Search for the cell housing the specified text and yield its [X, Y] center coordinate. 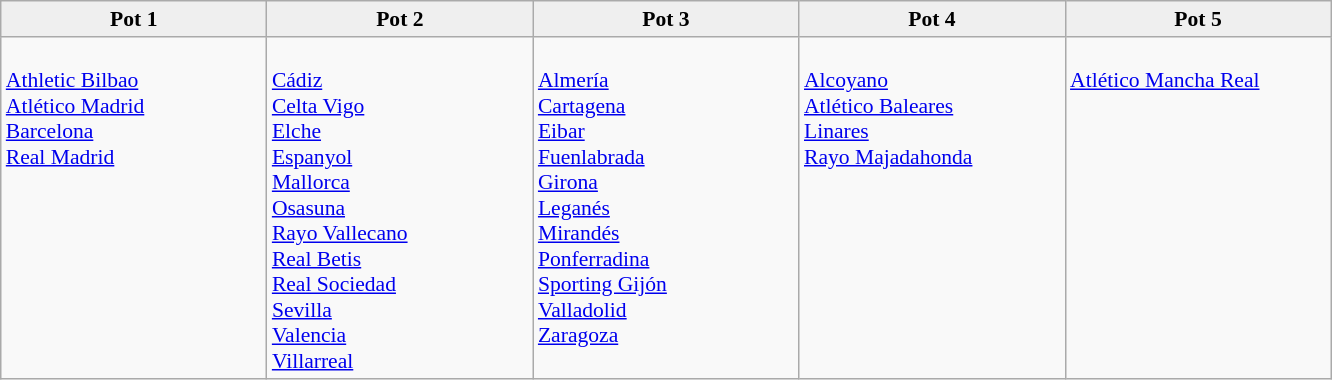
Pot 3 [666, 19]
Alcoyano Atlético Baleares Linares Rayo Majadahonda [932, 208]
Almería Cartagena Eibar Fuenlabrada Girona Leganés Mirandés Ponferradina Sporting Gijón Valladolid Zaragoza [666, 208]
Pot 2 [400, 19]
Atlético Mancha Real [1198, 208]
Athletic Bilbao Atlético Madrid Barcelona Real Madrid [134, 208]
Cádiz Celta Vigo Elche Espanyol Mallorca Osasuna Rayo Vallecano Real Betis Real Sociedad Sevilla Valencia Villarreal [400, 208]
Pot 5 [1198, 19]
Pot 1 [134, 19]
Pot 4 [932, 19]
